Extract the [X, Y] coordinate from the center of the cell holding the provided text.  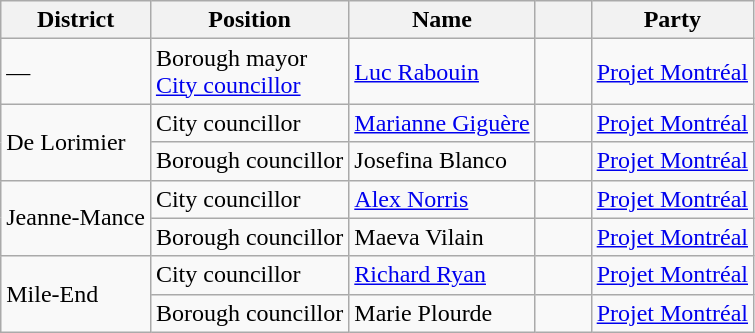
Josefina Blanco [442, 161]
Position [249, 20]
Jeanne-Mance [76, 218]
Mile-End [76, 294]
Name [442, 20]
Marie Plourde [442, 313]
Richard Ryan [442, 275]
Party [672, 20]
Marianne Giguère [442, 123]
Alex Norris [442, 199]
Maeva Vilain [442, 237]
District [76, 20]
Borough mayorCity councillor [249, 72]
Luc Rabouin [442, 72]
De Lorimier [76, 142]
— [76, 72]
